From the cell containing the given text, extract its center point as [x, y] coordinate. 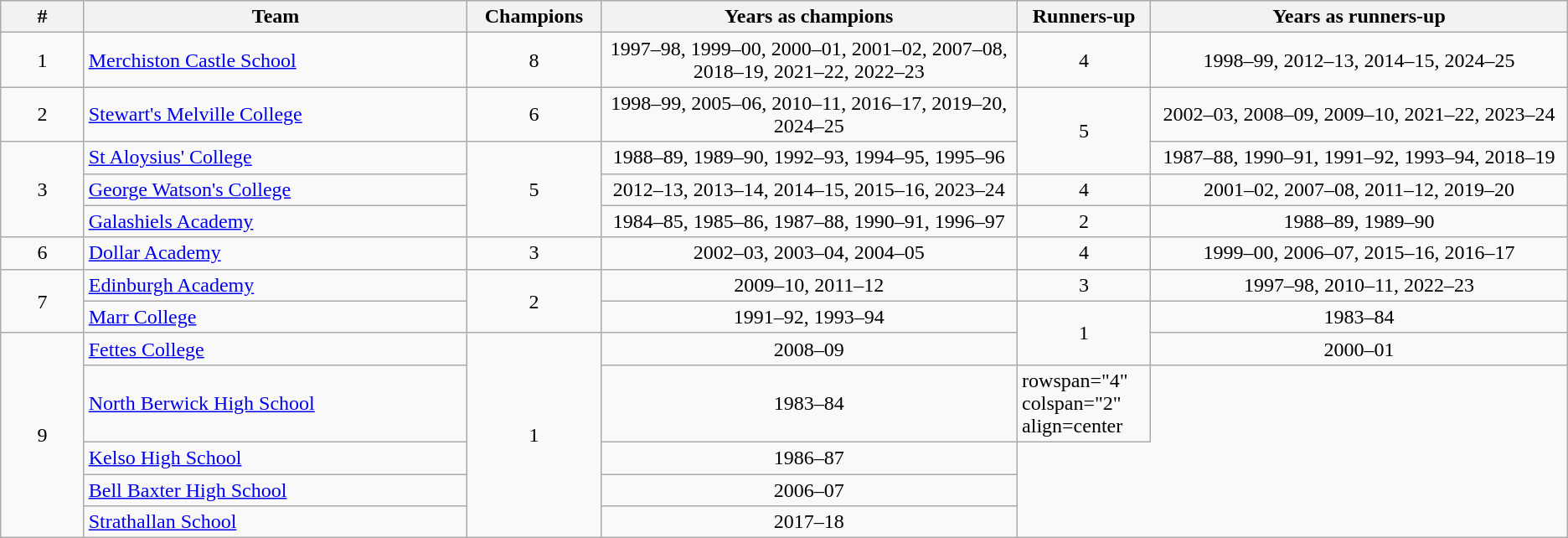
1999–00, 2006–07, 2015–16, 2016–17 [1359, 253]
2002–03, 2008–09, 2009–10, 2021–22, 2023–24 [1359, 114]
Years as champions [809, 17]
1991–92, 1993–94 [809, 317]
1998–99, 2012–13, 2014–15, 2024–25 [1359, 60]
Marr College [276, 317]
Stewart's Melville College [276, 114]
8 [534, 60]
2009–10, 2011–12 [809, 285]
Champions [534, 17]
1987–88, 1990–91, 1991–92, 1993–94, 2018–19 [1359, 158]
2006–07 [809, 490]
Strathallan School [276, 522]
1986–87 [809, 458]
rowspan="4" colspan="2" align=center [1084, 403]
George Watson's College [276, 189]
2017–18 [809, 522]
1988–89, 1989–90 [1359, 221]
1997–98, 2010–11, 2022–23 [1359, 285]
Years as runners-up [1359, 17]
Dollar Academy [276, 253]
2012–13, 2013–14, 2014–15, 2015–16, 2023–24 [809, 189]
Merchiston Castle School [276, 60]
Team [276, 17]
Runners-up [1084, 17]
Kelso High School [276, 458]
Galashiels Academy [276, 221]
1984–85, 1985–86, 1987–88, 1990–91, 1996–97 [809, 221]
# [42, 17]
1997–98, 1999–00, 2000–01, 2001–02, 2007–08, 2018–19, 2021–22, 2022–23 [809, 60]
2000–01 [1359, 349]
2001–02, 2007–08, 2011–12, 2019–20 [1359, 189]
9 [42, 435]
7 [42, 301]
1988–89, 1989–90, 1992–93, 1994–95, 1995–96 [809, 158]
Bell Baxter High School [276, 490]
North Berwick High School [276, 403]
St Aloysius' College [276, 158]
Edinburgh Academy [276, 285]
2002–03, 2003–04, 2004–05 [809, 253]
1998–99, 2005–06, 2010–11, 2016–17, 2019–20, 2024–25 [809, 114]
2008–09 [809, 349]
Fettes College [276, 349]
